Scan for the cell matching the given text and deliver its [X, Y] coordinate at center. 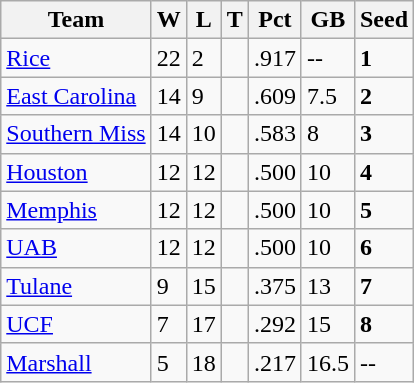
.217 [274, 362]
Team [76, 20]
6 [384, 248]
Pct [274, 20]
Southern Miss [76, 134]
Houston [76, 172]
W [168, 20]
18 [204, 362]
16.5 [328, 362]
1 [384, 58]
.609 [274, 96]
.917 [274, 58]
.375 [274, 286]
7.5 [328, 96]
UCF [76, 324]
13 [328, 286]
Seed [384, 20]
17 [204, 324]
Tulane [76, 286]
22 [168, 58]
4 [384, 172]
.292 [274, 324]
Memphis [76, 210]
L [204, 20]
UAB [76, 248]
.583 [274, 134]
GB [328, 20]
Marshall [76, 362]
East Carolina [76, 96]
3 [384, 134]
Rice [76, 58]
T [234, 20]
